From the cell containing the given text, extract its center point as [x, y] coordinate. 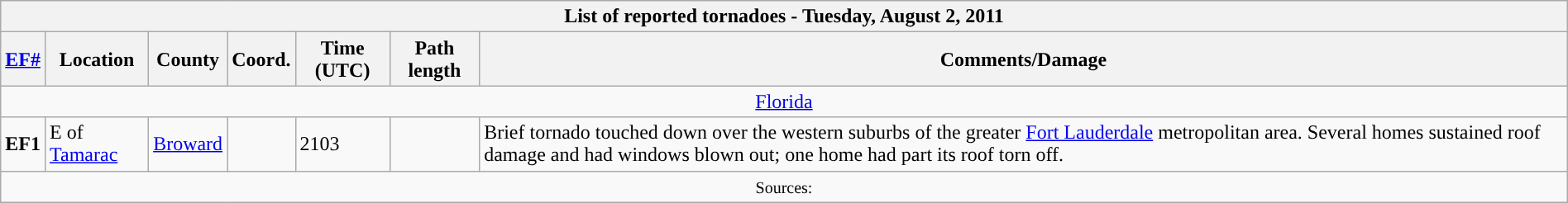
Broward [189, 144]
2103 [342, 144]
Coord. [261, 59]
Comments/Damage [1024, 59]
Path length [434, 59]
Florida [784, 101]
E of Tamarac [96, 144]
EF# [23, 59]
Sources: [784, 186]
County [189, 59]
EF1 [23, 144]
Time (UTC) [342, 59]
List of reported tornadoes - Tuesday, August 2, 2011 [784, 17]
Location [96, 59]
